Search for the cell housing the specified text and yield its [X, Y] center coordinate. 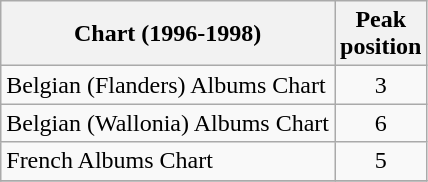
5 [380, 161]
3 [380, 85]
French Albums Chart [168, 161]
6 [380, 123]
Peakposition [380, 34]
Belgian (Wallonia) Albums Chart [168, 123]
Chart (1996-1998) [168, 34]
Belgian (Flanders) Albums Chart [168, 85]
